Locate the cell with the specified text and output its (X, Y) center coordinate. 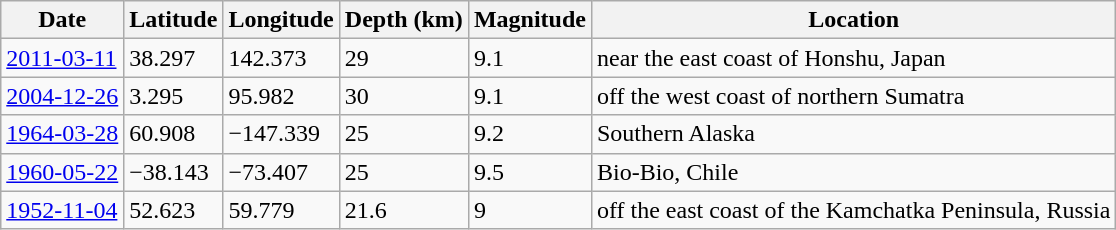
3.295 (174, 96)
Magnitude (530, 20)
1960-05-22 (62, 172)
Location (853, 20)
Bio-Bio, Chile (853, 172)
59.779 (281, 210)
−38.143 (174, 172)
1964-03-28 (62, 134)
off the west coast of northern Sumatra (853, 96)
95.982 (281, 96)
9 (530, 210)
60.908 (174, 134)
Depth (km) (404, 20)
−73.407 (281, 172)
38.297 (174, 58)
21.6 (404, 210)
9.5 (530, 172)
Date (62, 20)
Latitude (174, 20)
52.623 (174, 210)
2004-12-26 (62, 96)
2011-03-11 (62, 58)
off the east coast of the Kamchatka Peninsula, Russia (853, 210)
near the east coast of Honshu, Japan (853, 58)
142.373 (281, 58)
30 (404, 96)
1952-11-04 (62, 210)
29 (404, 58)
9.2 (530, 134)
Southern Alaska (853, 134)
−147.339 (281, 134)
Longitude (281, 20)
